Output the (x, y) coordinate of the center of the cell containing the given text.  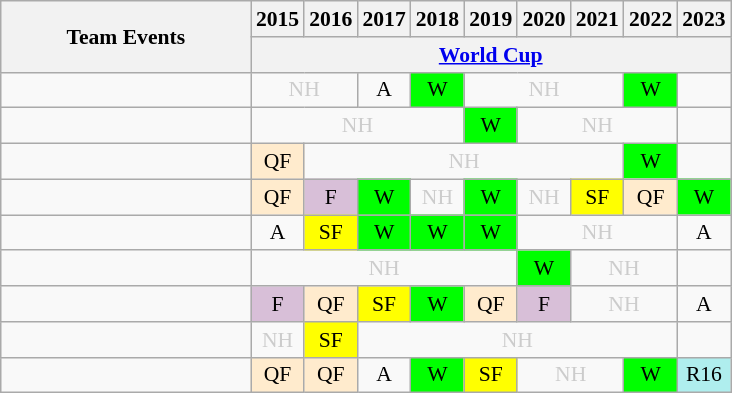
2019 (490, 19)
World Cup (491, 55)
2017 (384, 19)
2016 (330, 19)
Team Events (126, 36)
2018 (438, 19)
2021 (598, 19)
2023 (704, 19)
R16 (704, 375)
2015 (278, 19)
2022 (650, 19)
2020 (544, 19)
